Locate the cell with the specified text and output its (x, y) center coordinate. 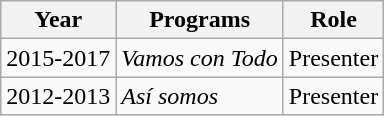
Así somos (200, 96)
Role (333, 20)
Year (58, 20)
2015-2017 (58, 58)
Programs (200, 20)
Vamos con Todo (200, 58)
2012-2013 (58, 96)
